Capture the cell that displays the provided text and extract its (x, y) central coordinate. 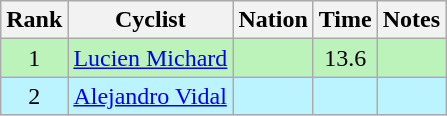
Alejandro Vidal (150, 96)
1 (34, 58)
2 (34, 96)
Cyclist (150, 20)
Rank (34, 20)
Time (345, 20)
Lucien Michard (150, 58)
13.6 (345, 58)
Notes (411, 20)
Nation (273, 20)
